Output the (x, y) coordinate of the center of the cell containing the given text.  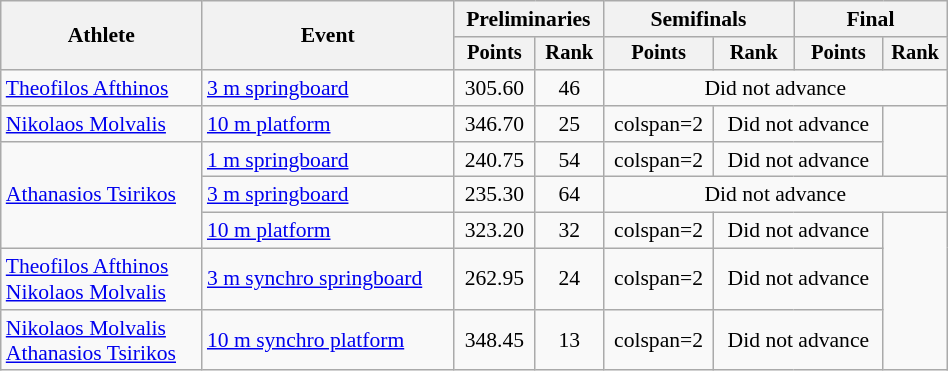
235.30 (494, 195)
Theofilos Afthinos (102, 88)
13 (569, 340)
10 m synchro platform (328, 340)
262.95 (494, 280)
54 (569, 160)
240.75 (494, 160)
Nikolaos Molvalis (102, 124)
3 m synchro springboard (328, 280)
1 m springboard (328, 160)
46 (569, 88)
323.20 (494, 231)
Event (328, 36)
Athlete (102, 36)
24 (569, 280)
32 (569, 231)
348.45 (494, 340)
64 (569, 195)
346.70 (494, 124)
Theofilos Afthinos Nikolaos Molvalis (102, 280)
Preliminaries (528, 19)
Semifinals (698, 19)
305.60 (494, 88)
Nikolaos Molvalis Athanasios Tsirikos (102, 340)
Final (871, 19)
25 (569, 124)
Athanasios Tsirikos (102, 196)
